Pinpoint the cell where the given text exists, returning its [X, Y] midpoint coordinate. 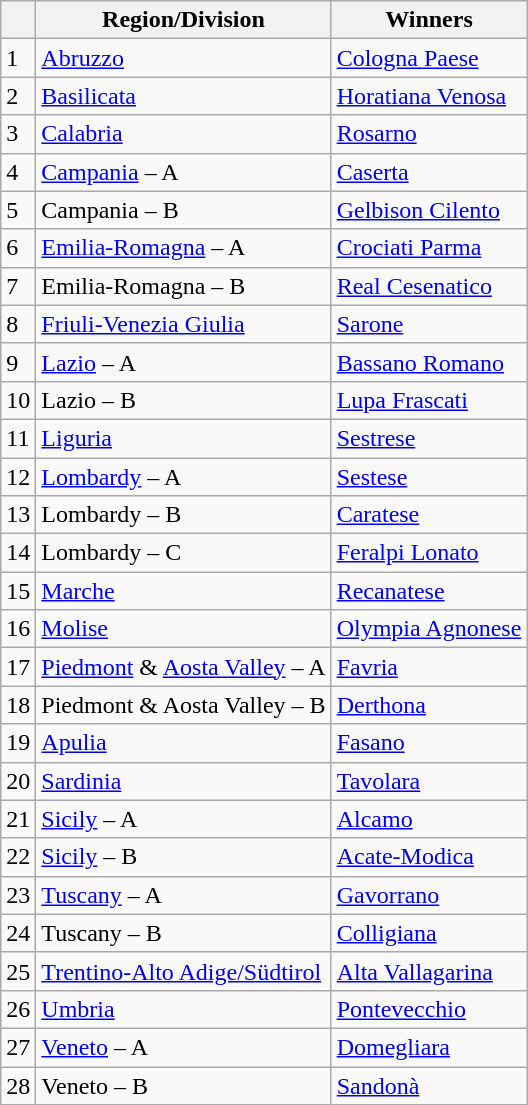
Alcamo [429, 819]
Basilicata [184, 96]
Piedmont & Aosta Valley – A [184, 667]
Feralpi Lonato [429, 553]
6 [18, 248]
Emilia-Romagna – B [184, 286]
Veneto – B [184, 1085]
Derthona [429, 705]
Liguria [184, 438]
8 [18, 324]
15 [18, 591]
27 [18, 1047]
Tuscany – B [184, 933]
18 [18, 705]
Campania – B [184, 210]
Rosarno [429, 134]
Domegliara [429, 1047]
22 [18, 857]
Trentino-Alto Adige/Südtirol [184, 971]
Region/Division [184, 20]
Piedmont & Aosta Valley – B [184, 705]
25 [18, 971]
Lombardy – B [184, 515]
Lombardy – C [184, 553]
Recanatese [429, 591]
Sandonà [429, 1085]
Fasano [429, 743]
Cologna Paese [429, 58]
5 [18, 210]
Bassano Romano [429, 362]
Pontevecchio [429, 1009]
10 [18, 400]
Sarone [429, 324]
Sicily – B [184, 857]
Sestese [429, 477]
Caserta [429, 172]
Lupa Frascati [429, 400]
13 [18, 515]
Apulia [184, 743]
Molise [184, 629]
20 [18, 781]
26 [18, 1009]
Colligiana [429, 933]
Lombardy – A [184, 477]
Sestrese [429, 438]
19 [18, 743]
Sicily – A [184, 819]
Real Cesenatico [429, 286]
Campania – A [184, 172]
Acate-Modica [429, 857]
Olympia Agnonese [429, 629]
Alta Vallagarina [429, 971]
2 [18, 96]
Abruzzo [184, 58]
Tavolara [429, 781]
Friuli-Venezia Giulia [184, 324]
Horatiana Venosa [429, 96]
Gavorrano [429, 895]
Calabria [184, 134]
Sardinia [184, 781]
Favria [429, 667]
16 [18, 629]
3 [18, 134]
9 [18, 362]
Tuscany – A [184, 895]
Winners [429, 20]
Caratese [429, 515]
4 [18, 172]
Lazio – A [184, 362]
12 [18, 477]
23 [18, 895]
Gelbison Cilento [429, 210]
Veneto – A [184, 1047]
Lazio – B [184, 400]
7 [18, 286]
14 [18, 553]
11 [18, 438]
17 [18, 667]
1 [18, 58]
Emilia-Romagna – A [184, 248]
Crociati Parma [429, 248]
Umbria [184, 1009]
Marche [184, 591]
28 [18, 1085]
24 [18, 933]
21 [18, 819]
